Return the [X, Y] coordinate for the center point of the cell that contains the specified text.  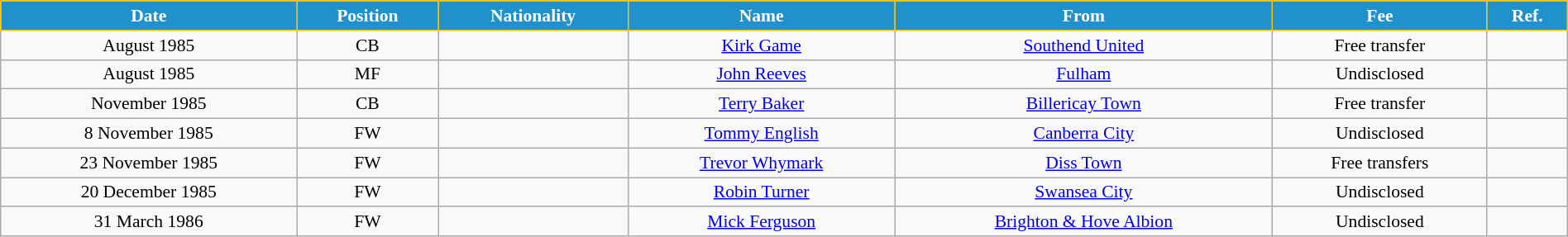
23 November 1985 [149, 163]
Name [761, 16]
John Reeves [761, 74]
20 December 1985 [149, 192]
Robin Turner [761, 192]
November 1985 [149, 104]
Diss Town [1083, 163]
MF [367, 74]
31 March 1986 [149, 222]
Swansea City [1083, 192]
Mick Ferguson [761, 222]
Canberra City [1083, 134]
Kirk Game [761, 45]
Position [367, 16]
From [1083, 16]
Nationality [533, 16]
Date [149, 16]
Fulham [1083, 74]
Trevor Whymark [761, 163]
Terry Baker [761, 104]
Free transfers [1380, 163]
Ref. [1527, 16]
Southend United [1083, 45]
8 November 1985 [149, 134]
Brighton & Hove Albion [1083, 222]
Fee [1380, 16]
Tommy English [761, 134]
Billericay Town [1083, 104]
